Capture the cell that displays the provided text and extract its [X, Y] central coordinate. 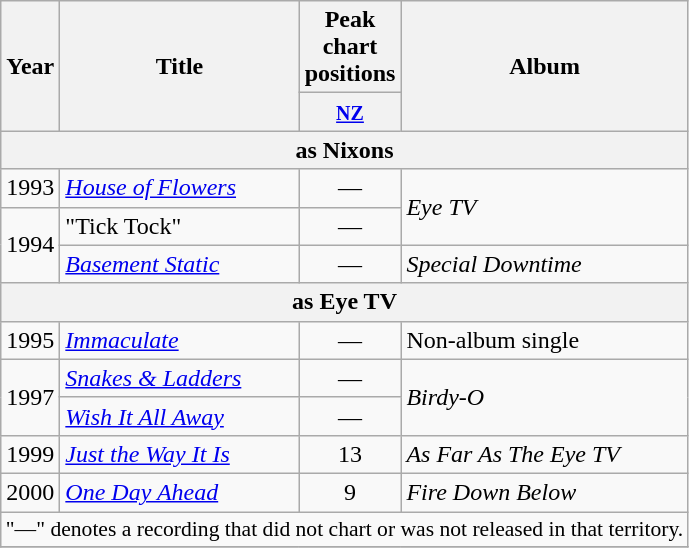
Basement Static [180, 264]
"—" denotes a recording that did not chart or was not released in that territory. [345, 530]
1999 [30, 454]
Immaculate [180, 340]
as Eye TV [345, 302]
Peak chart positions [350, 47]
Wish It All Away [180, 416]
Special Downtime [544, 264]
1997 [30, 397]
Album [544, 66]
NZ [350, 112]
1994 [30, 245]
One Day Ahead [180, 492]
13 [350, 454]
As Far As The Eye TV [544, 454]
Fire Down Below [544, 492]
1993 [30, 188]
Non-album single [544, 340]
Title [180, 66]
House of Flowers [180, 188]
Birdy-O [544, 397]
"Tick Tock" [180, 226]
Just the Way It Is [180, 454]
9 [350, 492]
Year [30, 66]
as Nixons [345, 150]
2000 [30, 492]
1995 [30, 340]
Snakes & Ladders [180, 378]
Eye TV [544, 207]
